Return the (x, y) coordinate for the center point of the cell that contains the specified text.  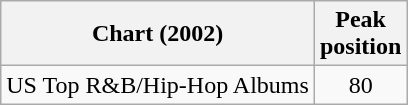
US Top R&B/Hip-Hop Albums (158, 85)
80 (360, 85)
Peakposition (360, 34)
Chart (2002) (158, 34)
